Scan for the cell matching the given text and deliver its [X, Y] coordinate at center. 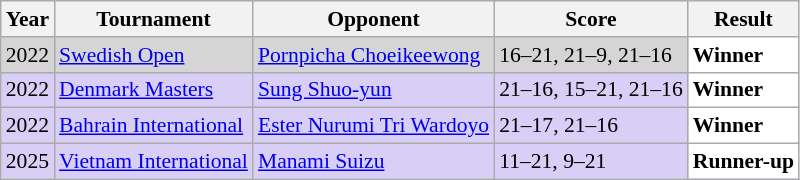
Opponent [374, 19]
Ester Nurumi Tri Wardoyo [374, 126]
Pornpicha Choeikeewong [374, 55]
16–21, 21–9, 21–16 [591, 55]
21–17, 21–16 [591, 126]
Sung Shuo-yun [374, 90]
2025 [28, 162]
21–16, 15–21, 21–16 [591, 90]
11–21, 9–21 [591, 162]
Denmark Masters [154, 90]
Result [744, 19]
Vietnam International [154, 162]
Swedish Open [154, 55]
Tournament [154, 19]
Score [591, 19]
Year [28, 19]
Manami Suizu [374, 162]
Runner-up [744, 162]
Bahrain International [154, 126]
